Pinpoint the cell where the given text exists, returning its (x, y) midpoint coordinate. 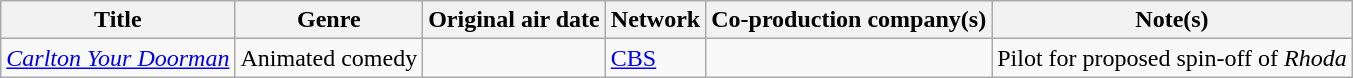
Pilot for proposed spin-off of Rhoda (1172, 58)
Co-production company(s) (849, 20)
Note(s) (1172, 20)
Animated comedy (329, 58)
Genre (329, 20)
Original air date (514, 20)
CBS (655, 58)
Title (118, 20)
Carlton Your Doorman (118, 58)
Network (655, 20)
